Pinpoint the cell where the given text exists, returning its [X, Y] midpoint coordinate. 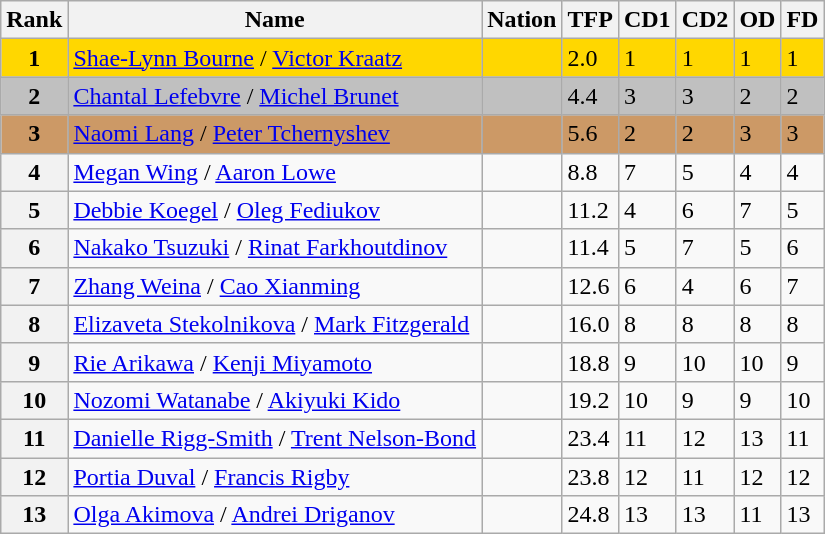
Shae-Lynn Bourne / Victor Kraatz [275, 58]
11.4 [590, 248]
Nozomi Watanabe / Akiyuki Kido [275, 400]
24.8 [590, 515]
CD1 [647, 20]
Zhang Weina / Cao Xianming [275, 286]
Danielle Rigg-Smith / Trent Nelson-Bond [275, 438]
OD [758, 20]
Debbie Koegel / Oleg Fediukov [275, 210]
18.8 [590, 362]
FD [802, 20]
Rie Arikawa / Kenji Miyamoto [275, 362]
Olga Akimova / Andrei Driganov [275, 515]
12.6 [590, 286]
8.8 [590, 172]
Megan Wing / Aaron Lowe [275, 172]
Chantal Lefebvre / Michel Brunet [275, 96]
16.0 [590, 324]
Portia Duval / Francis Rigby [275, 477]
Nakako Tsuzuki / Rinat Farkhoutdinov [275, 248]
Naomi Lang / Peter Tchernyshev [275, 134]
CD2 [705, 20]
23.8 [590, 477]
23.4 [590, 438]
5.6 [590, 134]
4.4 [590, 96]
Nation [522, 20]
TFP [590, 20]
Rank [34, 20]
Name [275, 20]
19.2 [590, 400]
11.2 [590, 210]
Elizaveta Stekolnikova / Mark Fitzgerald [275, 324]
2.0 [590, 58]
